From the cell containing the given text, extract its center point as [x, y] coordinate. 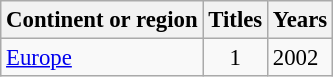
Continent or region [102, 20]
Years [300, 20]
Europe [102, 58]
2002 [300, 58]
Titles [236, 20]
1 [236, 58]
